Identify which cell holds the provided text, then report its (x, y) central coordinate. 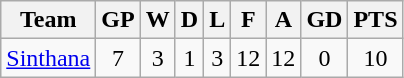
0 (324, 58)
PTS (376, 20)
Team (48, 20)
A (284, 20)
W (158, 20)
GD (324, 20)
GP (118, 20)
Sinthana (48, 58)
L (218, 20)
1 (189, 58)
10 (376, 58)
D (189, 20)
F (248, 20)
7 (118, 58)
